Find where the given text appears and provide that cell's center as (X, Y) coordinate. 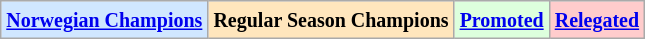
Regular Season Champions (331, 20)
Relegated (596, 20)
Norwegian Champions (104, 20)
Promoted (502, 20)
